Pinpoint the cell where the given text exists, returning its (x, y) midpoint coordinate. 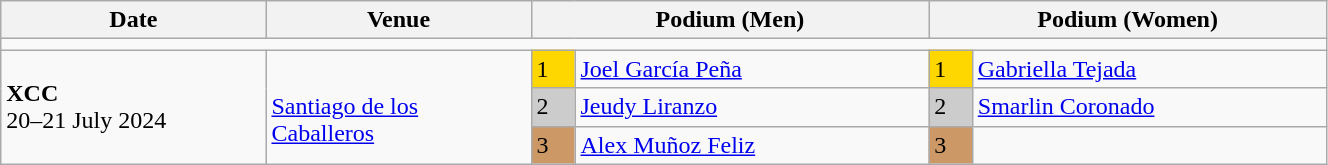
Gabriella Tejada (1149, 69)
Date (134, 20)
Podium (Men) (730, 20)
Santiago de los Caballeros (398, 107)
Podium (Women) (1128, 20)
XCC 20–21 July 2024 (134, 107)
Joel García Peña (752, 69)
Smarlin Coronado (1149, 107)
Jeudy Liranzo (752, 107)
Alex Muñoz Feliz (752, 145)
Venue (398, 20)
